Pinpoint the cell where the given text exists, returning its [X, Y] midpoint coordinate. 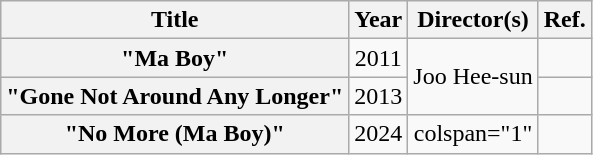
Title [175, 20]
"No More (Ma Boy)" [175, 134]
2024 [378, 134]
Ref. [564, 20]
"Ma Boy" [175, 58]
"Gone Not Around Any Longer" [175, 96]
2013 [378, 96]
2011 [378, 58]
Joo Hee-sun [473, 77]
colspan="1" [473, 134]
Year [378, 20]
Director(s) [473, 20]
